Provide the [x, y] coordinate of the cell's center where the given text is located.  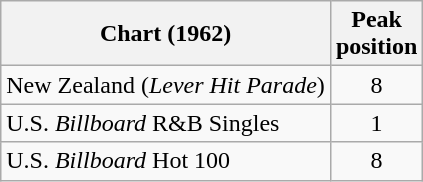
New Zealand (Lever Hit Parade) [166, 85]
U.S. Billboard Hot 100 [166, 161]
1 [376, 123]
Peakposition [376, 34]
Chart (1962) [166, 34]
U.S. Billboard R&B Singles [166, 123]
